Detect which cell encompasses the target text, then output its [X, Y] center coordinate. 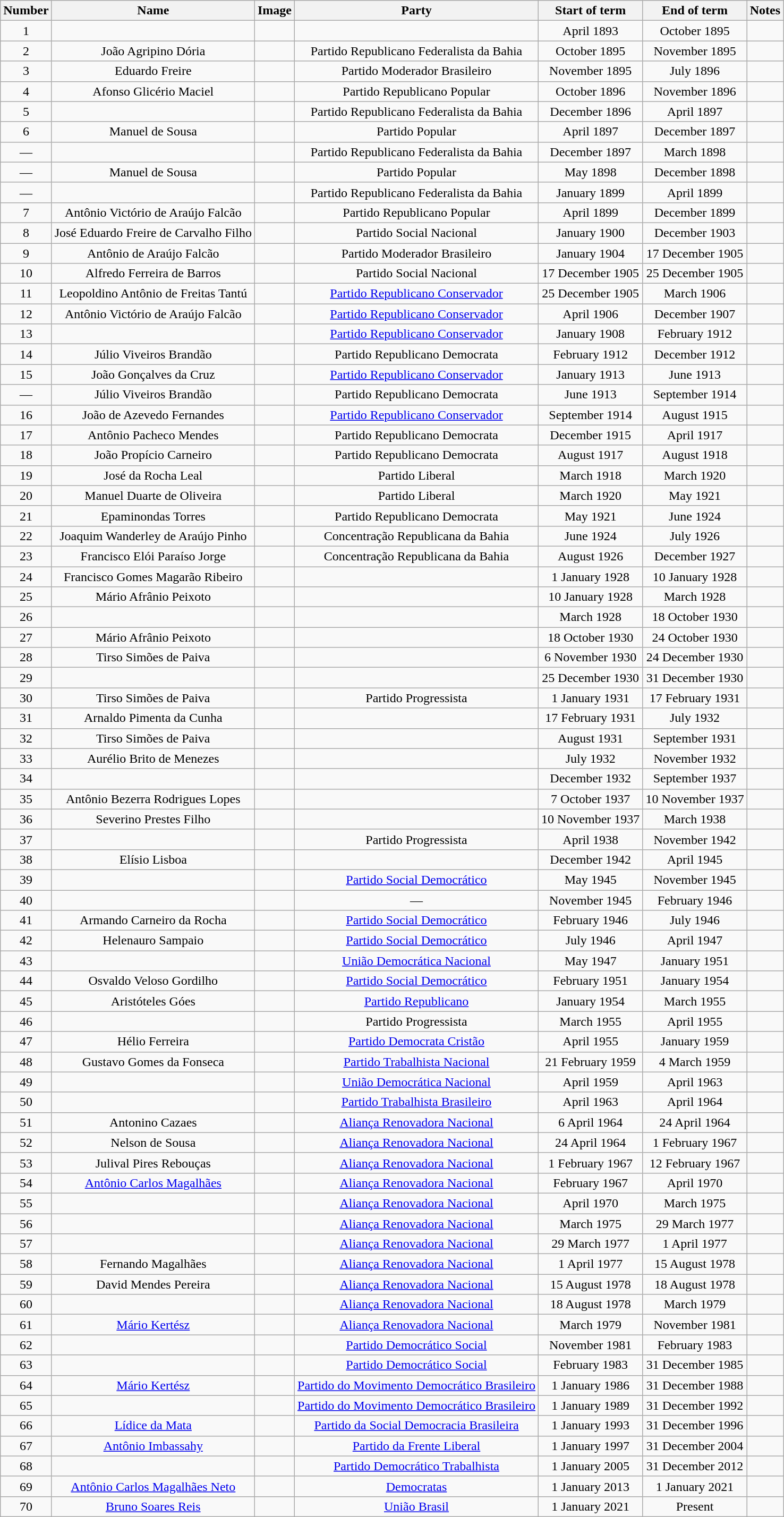
1 January 1989 [590, 1405]
Arnaldo Pimenta da Cunha [153, 718]
60 [26, 1305]
União Brasil [416, 1506]
4 March 1959 [695, 1062]
April 1938 [590, 839]
31 December 1930 [695, 678]
January 1959 [695, 1042]
46 [26, 1021]
April 1959 [590, 1082]
October 1896 [590, 91]
14 [26, 354]
22 [26, 536]
May 1945 [590, 880]
April 1893 [590, 31]
August 1931 [590, 738]
April 1917 [695, 435]
29 [26, 678]
Partido da Frente Liberal [416, 1446]
July 1896 [695, 71]
March 1906 [695, 294]
31 December 2012 [695, 1466]
20 [26, 496]
Francisco Elói Paraíso Jorge [153, 556]
Party [416, 11]
Julival Pires Rebouças [153, 1163]
61 [26, 1325]
47 [26, 1042]
December 1915 [590, 435]
December 1896 [590, 112]
May 1947 [590, 961]
January 1900 [590, 233]
64 [26, 1385]
6 November 1930 [590, 658]
12 [26, 314]
21 [26, 516]
Epaminondas Torres [153, 516]
34 [26, 779]
19 [26, 475]
56 [26, 1223]
September 1937 [695, 779]
November 1942 [695, 839]
38 [26, 859]
Democratas [416, 1486]
15 [26, 374]
José Eduardo Freire de Carvalho Filho [153, 233]
33 [26, 758]
27 [26, 637]
Partido Democrático Trabalhista [416, 1466]
67 [26, 1446]
24 October 1930 [695, 637]
Aurélio Brito de Menezes [153, 758]
March 1918 [590, 475]
55 [26, 1203]
Lídice da Mata [153, 1426]
1 [26, 31]
12 February 1967 [695, 1163]
31 December 1992 [695, 1405]
August 1917 [590, 455]
Antonino Cazaes [153, 1122]
January 1904 [590, 253]
70 [26, 1506]
24 December 1930 [695, 658]
Antônio Carlos Magalhães [153, 1183]
11 [26, 294]
December 1903 [695, 233]
23 [26, 556]
Image [274, 11]
43 [26, 961]
David Mendes Pereira [153, 1284]
1 January 1928 [590, 576]
Antônio Pacheco Mendes [153, 435]
36 [26, 819]
Partido Trabalhista Brasileiro [416, 1102]
2 [26, 51]
Eduardo Freire [153, 71]
Elísio Lisboa [153, 859]
August 1926 [590, 556]
April 1906 [590, 314]
April 1945 [695, 859]
25 December 1930 [590, 678]
Partido da Social Democracia Brasileira [416, 1426]
November 1932 [695, 758]
10 [26, 274]
5 [26, 112]
35 [26, 799]
31 December 1996 [695, 1426]
December 1927 [695, 556]
Antônio Carlos Magalhães Neto [153, 1486]
3 [26, 71]
September 1931 [695, 738]
Joaquim Wanderley de Araújo Pinho [153, 536]
40 [26, 900]
Antônio de Araújo Falcão [153, 253]
31 December 1988 [695, 1385]
1 January 2013 [590, 1486]
Antônio Imbassahy [153, 1446]
28 [26, 658]
January 1908 [590, 334]
31 December 2004 [695, 1446]
42 [26, 941]
44 [26, 981]
51 [26, 1122]
December 1912 [695, 354]
39 [26, 880]
Helenauro Sampaio [153, 941]
April 1947 [695, 941]
January 1951 [695, 961]
December 1942 [590, 859]
62 [26, 1345]
1 January 1997 [590, 1446]
Present [695, 1506]
Antônio Bezerra Rodrigues Lopes [153, 799]
Armando Carneiro da Rocha [153, 921]
63 [26, 1365]
69 [26, 1486]
May 1898 [590, 172]
Partido Trabalhista Nacional [416, 1062]
13 [26, 334]
6 April 1964 [590, 1122]
58 [26, 1264]
Osvaldo Veloso Gordilho [153, 981]
August 1918 [695, 455]
January 1913 [590, 374]
Name [153, 11]
68 [26, 1466]
7 [26, 212]
41 [26, 921]
April 1964 [695, 1102]
54 [26, 1183]
João Agripino Dória [153, 51]
João de Azevedo Fernandes [153, 415]
1 January 1986 [590, 1385]
16 [26, 415]
65 [26, 1405]
December 1898 [695, 172]
49 [26, 1082]
18 [26, 455]
1 January 1993 [590, 1426]
53 [26, 1163]
Aristóteles Góes [153, 1001]
50 [26, 1102]
December 1932 [590, 779]
Fernando Magalhães [153, 1264]
February 1967 [590, 1183]
7 October 1937 [590, 799]
March 1898 [695, 152]
8 [26, 233]
25 [26, 597]
João Propício Carneiro [153, 455]
45 [26, 1001]
Afonso Glicério Maciel [153, 91]
Alfredo Ferreira de Barros [153, 274]
Hélio Ferreira [153, 1042]
Start of term [590, 11]
26 [26, 617]
30 [26, 698]
6 [26, 132]
February 1951 [590, 981]
1 January 2005 [590, 1466]
48 [26, 1062]
24 [26, 576]
52 [26, 1143]
Severino Prestes Filho [153, 819]
João Gonçalves da Cruz [153, 374]
9 [26, 253]
Manuel Duarte de Oliveira [153, 496]
Partido Republicano [416, 1001]
January 1899 [590, 192]
21 February 1959 [590, 1062]
1 January 1931 [590, 698]
Gustavo Gomes da Fonseca [153, 1062]
End of term [695, 11]
November 1896 [695, 91]
August 1915 [695, 415]
Bruno Soares Reis [153, 1506]
17 [26, 435]
31 December 1985 [695, 1365]
José da Rocha Leal [153, 475]
Francisco Gomes Magarão Ribeiro [153, 576]
March 1938 [695, 819]
Leopoldino Antônio de Freitas Tantú [153, 294]
Partido Democrata Cristão [416, 1042]
December 1907 [695, 314]
Notes [765, 11]
66 [26, 1426]
59 [26, 1284]
37 [26, 839]
December 1899 [695, 212]
4 [26, 91]
32 [26, 738]
July 1926 [695, 536]
Nelson de Sousa [153, 1143]
31 [26, 718]
57 [26, 1244]
Number [26, 11]
